Detect which cell encompasses the target text, then output its (X, Y) center coordinate. 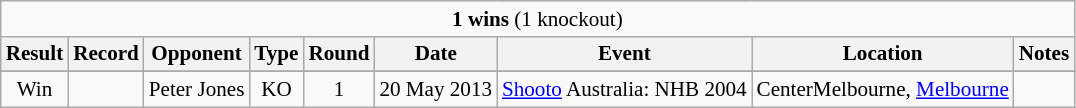
Result (34, 54)
Date (436, 54)
Round (338, 54)
Opponent (197, 54)
CenterMelbourne, Melbourne (883, 90)
KO (276, 90)
1 wins (1 knockout) (538, 18)
Type (276, 54)
Record (106, 54)
1 (338, 90)
Notes (1044, 54)
Event (624, 54)
Peter Jones (197, 90)
20 May 2013 (436, 90)
Location (883, 54)
Shooto Australia: NHB 2004 (624, 90)
Win (34, 90)
